From the cell containing the given text, extract its center point as (x, y) coordinate. 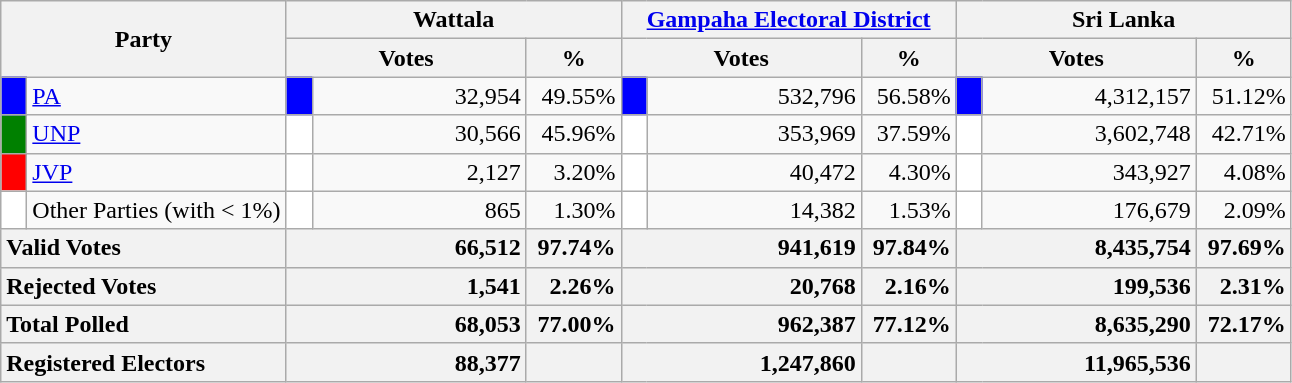
68,053 (406, 324)
865 (419, 210)
Wattala (454, 20)
97.84% (908, 248)
4.30% (908, 172)
49.55% (574, 96)
Rejected Votes (144, 286)
532,796 (754, 96)
97.74% (574, 248)
Total Polled (144, 324)
Gampaha Electoral District (788, 20)
4,312,157 (1089, 96)
2,127 (419, 172)
30,566 (419, 134)
8,635,290 (1076, 324)
941,619 (741, 248)
1.53% (908, 210)
56.58% (908, 96)
1,541 (406, 286)
11,965,536 (1076, 362)
4.08% (1244, 172)
3,602,748 (1089, 134)
42.71% (1244, 134)
51.12% (1244, 96)
Registered Electors (144, 362)
199,536 (1076, 286)
343,927 (1089, 172)
45.96% (574, 134)
8,435,754 (1076, 248)
40,472 (754, 172)
Other Parties (with < 1%) (156, 210)
14,382 (754, 210)
2.16% (908, 286)
962,387 (741, 324)
Party (144, 39)
3.20% (574, 172)
20,768 (741, 286)
32,954 (419, 96)
1,247,860 (741, 362)
77.00% (574, 324)
37.59% (908, 134)
UNP (156, 134)
88,377 (406, 362)
72.17% (1244, 324)
97.69% (1244, 248)
1.30% (574, 210)
77.12% (908, 324)
2.31% (1244, 286)
Sri Lanka (1124, 20)
66,512 (406, 248)
2.26% (574, 286)
353,969 (754, 134)
JVP (156, 172)
2.09% (1244, 210)
PA (156, 96)
176,679 (1089, 210)
Valid Votes (144, 248)
